Search for the cell housing the specified text and yield its (X, Y) center coordinate. 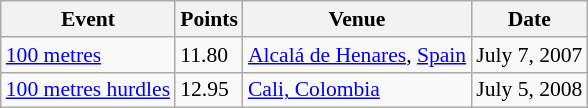
Venue (357, 19)
Event (88, 19)
100 metres (88, 55)
Alcalá de Henares, Spain (357, 55)
Cali, Colombia (357, 90)
100 metres hurdles (88, 90)
12.95 (209, 90)
Points (209, 19)
July 7, 2007 (529, 55)
Date (529, 19)
July 5, 2008 (529, 90)
11.80 (209, 55)
